Extract the [X, Y] coordinate from the center of the cell holding the provided text.  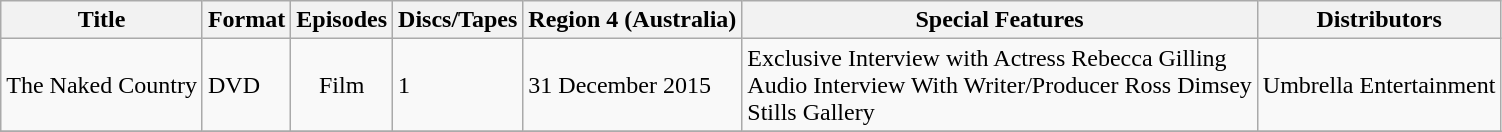
Region 4 (Australia) [632, 20]
DVD [246, 85]
31 December 2015 [632, 85]
Film [342, 85]
1 [458, 85]
Discs/Tapes [458, 20]
The Naked Country [102, 85]
Distributors [1379, 20]
Special Features [1000, 20]
Title [102, 20]
Exclusive Interview with Actress Rebecca GillingAudio Interview With Writer/Producer Ross DimseyStills Gallery [1000, 85]
Episodes [342, 20]
Format [246, 20]
Umbrella Entertainment [1379, 85]
